Pinpoint the cell where the given text exists, returning its (X, Y) midpoint coordinate. 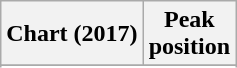
Chart (2017) (72, 34)
Peakposition (189, 34)
